Output the [X, Y] coordinate of the center of the cell containing the given text.  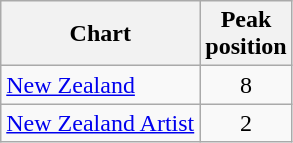
Peakposition [246, 34]
Chart [100, 34]
New Zealand Artist [100, 123]
New Zealand [100, 85]
2 [246, 123]
8 [246, 85]
